Output the [x, y] coordinate of the center of the cell containing the given text.  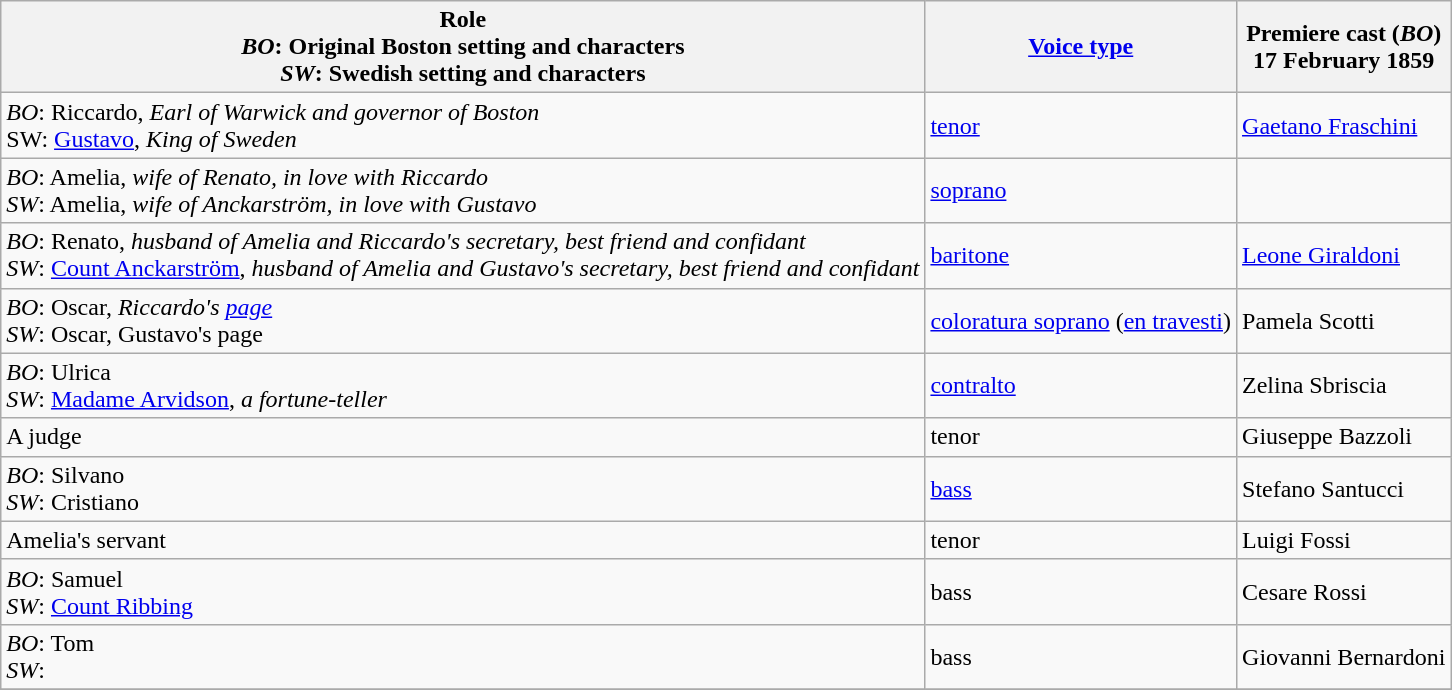
coloratura soprano (en travesti) [1081, 320]
BO: Amelia, wife of Renato, in love with RiccardoSW: Amelia, wife of Anckarström, in love with Gustavo [463, 190]
RoleBO: Original Boston setting and charactersSW: Swedish setting and characters [463, 47]
BO: Samuel SW: Count Ribbing [463, 592]
Premiere cast (BO)17 February 1859 [1344, 47]
Gaetano Fraschini [1344, 126]
soprano [1081, 190]
Voice type [1081, 47]
BO: TomSW: [463, 656]
Zelina Sbriscia [1344, 386]
baritone [1081, 256]
BO: SilvanoSW: Cristiano [463, 488]
Leone Giraldoni [1344, 256]
Stefano Santucci [1344, 488]
Pamela Scotti [1344, 320]
BO: UlricaSW: Madame Arvidson, a fortune-teller [463, 386]
BO: Oscar, Riccardo's pageSW: Oscar, Gustavo's page [463, 320]
Giovanni Bernardoni [1344, 656]
A judge [463, 437]
Cesare Rossi [1344, 592]
Amelia's servant [463, 540]
Giuseppe Bazzoli [1344, 437]
Luigi Fossi [1344, 540]
BO: Riccardo, Earl of Warwick and governor of Boston SW: Gustavo, King of Sweden [463, 126]
contralto [1081, 386]
